Scan for the cell matching the given text and deliver its (X, Y) coordinate at center. 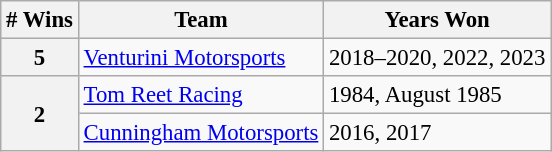
5 (40, 58)
Tom Reet Racing (200, 95)
# Wins (40, 20)
2016, 2017 (438, 133)
1984, August 1985 (438, 95)
Venturini Motorsports (200, 58)
Years Won (438, 20)
2 (40, 114)
2018–2020, 2022, 2023 (438, 58)
Cunningham Motorsports (200, 133)
Team (200, 20)
